Determine the [X, Y] coordinate at the center of the cell enclosing the given text.  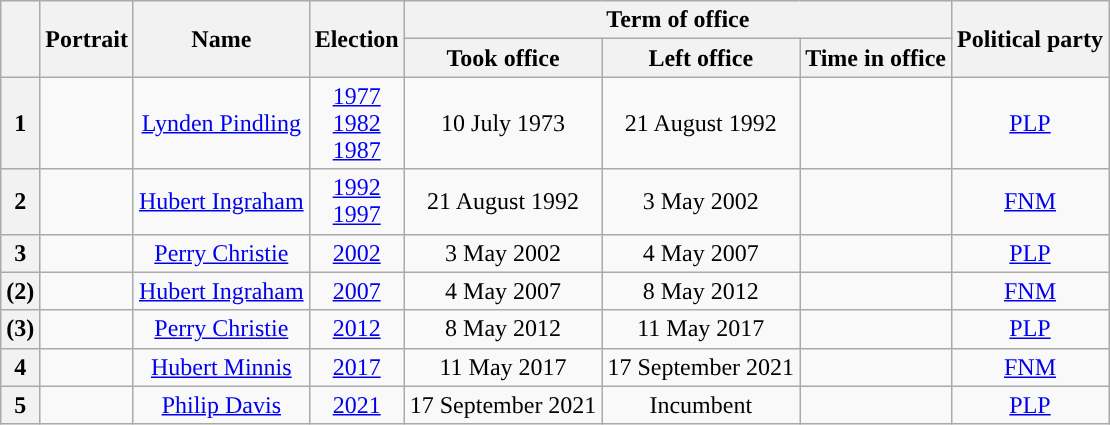
10 July 1973 [503, 123]
2021 [356, 405]
4 [20, 367]
2 [20, 202]
2007 [356, 291]
Lynden Pindling [221, 123]
2002 [356, 253]
Term of office [678, 20]
(3) [20, 329]
5 [20, 405]
2012 [356, 329]
2017 [356, 367]
Hubert Minnis [221, 367]
197719821987 [356, 123]
Took office [503, 58]
Portrait [87, 39]
3 [20, 253]
Philip Davis [221, 405]
Left office [701, 58]
Political party [1030, 39]
Incumbent [701, 405]
Election [356, 39]
Time in office [876, 58]
(2) [20, 291]
Name [221, 39]
19921997 [356, 202]
1 [20, 123]
